Pinpoint the cell where the given text exists, returning its [x, y] midpoint coordinate. 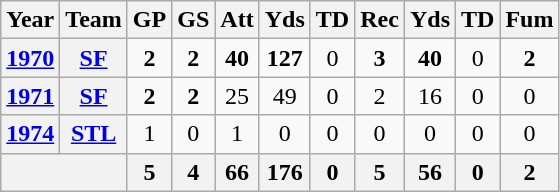
Rec [380, 20]
1970 [30, 58]
1974 [30, 134]
Team [94, 20]
Year [30, 20]
25 [237, 96]
176 [284, 172]
66 [237, 172]
STL [94, 134]
GP [149, 20]
1971 [30, 96]
GS [194, 20]
16 [430, 96]
Fum [530, 20]
3 [380, 58]
Att [237, 20]
49 [284, 96]
56 [430, 172]
127 [284, 58]
4 [194, 172]
